Scan for the cell matching the given text and deliver its (x, y) coordinate at center. 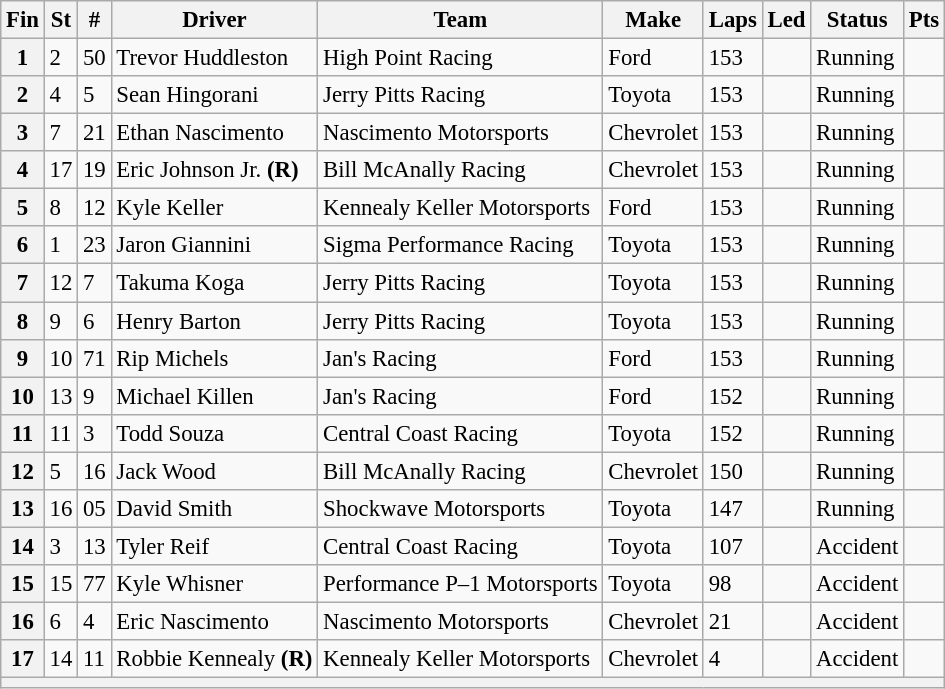
Ethan Nascimento (214, 133)
Shockwave Motorsports (460, 509)
19 (94, 170)
Henry Barton (214, 321)
50 (94, 58)
Led (786, 20)
Kyle Whisner (214, 584)
Michael Killen (214, 396)
Pts (924, 20)
David Smith (214, 509)
150 (732, 471)
98 (732, 584)
Sean Hingorani (214, 95)
Eric Nascimento (214, 621)
Jaron Giannini (214, 245)
Rip Michels (214, 358)
Team (460, 20)
107 (732, 546)
23 (94, 245)
Todd Souza (214, 433)
St (60, 20)
Kyle Keller (214, 208)
Robbie Kennealy (R) (214, 659)
Laps (732, 20)
Trevor Huddleston (214, 58)
Sigma Performance Racing (460, 245)
Status (858, 20)
147 (732, 509)
Make (653, 20)
05 (94, 509)
77 (94, 584)
71 (94, 358)
Jack Wood (214, 471)
Performance P–1 Motorsports (460, 584)
High Point Racing (460, 58)
Takuma Koga (214, 283)
Fin (23, 20)
# (94, 20)
Eric Johnson Jr. (R) (214, 170)
Driver (214, 20)
Tyler Reif (214, 546)
